For the text-containing cell, return its midpoint in (x, y) coordinate format. 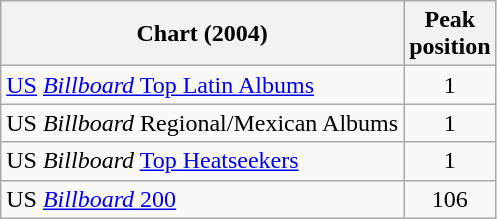
US Billboard Top Heatseekers (202, 161)
US Billboard Top Latin Albums (202, 85)
Chart (2004) (202, 34)
Peakposition (450, 34)
106 (450, 199)
US Billboard Regional/Mexican Albums (202, 123)
US Billboard 200 (202, 199)
